For the text-containing cell, return its midpoint in [x, y] coordinate format. 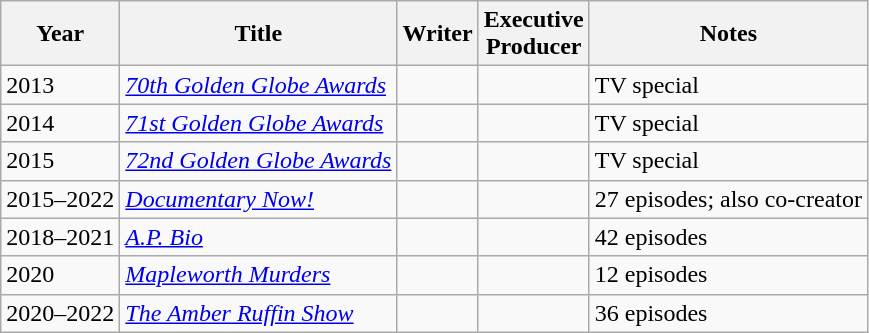
The Amber Ruffin Show [258, 313]
36 episodes [728, 313]
Notes [728, 34]
Title [258, 34]
2015 [60, 161]
2020 [60, 275]
Writer [438, 34]
2013 [60, 85]
12 episodes [728, 275]
27 episodes; also co-creator [728, 199]
2018–2021 [60, 237]
2015–2022 [60, 199]
Mapleworth Murders [258, 275]
A.P. Bio [258, 237]
2014 [60, 123]
72nd Golden Globe Awards [258, 161]
ExecutiveProducer [534, 34]
70th Golden Globe Awards [258, 85]
71st Golden Globe Awards [258, 123]
2020–2022 [60, 313]
Year [60, 34]
42 episodes [728, 237]
Documentary Now! [258, 199]
